Capture the cell that displays the provided text and extract its (X, Y) central coordinate. 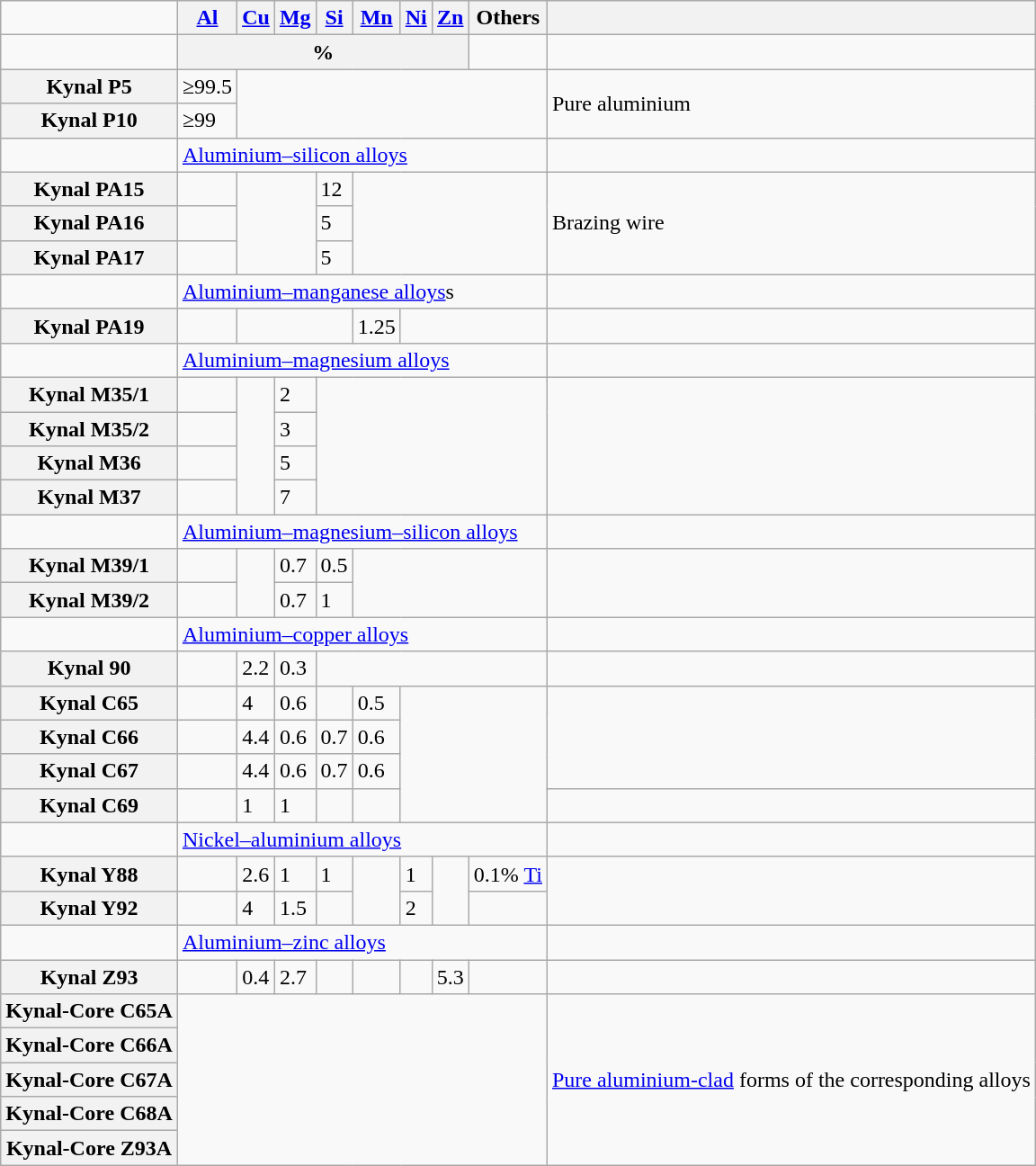
Pure aluminium-clad forms of the corresponding alloys (791, 1080)
3 (295, 429)
Aluminium–manganese alloyss (362, 291)
Kynal C69 (90, 805)
2.7 (295, 976)
Kynal 90 (90, 668)
Kynal M39/1 (90, 566)
Aluminium–copper alloys (362, 634)
7 (295, 498)
% (323, 52)
0.4 (256, 976)
Kynal Y92 (90, 908)
Pure aluminium (791, 103)
Kynal C65 (90, 703)
≥99.5 (207, 86)
2.2 (256, 668)
Al (207, 18)
Kynal C66 (90, 737)
Si (335, 18)
Cu (256, 18)
Others (507, 18)
Kynal-Core C68A (90, 1114)
Kynal M39/2 (90, 600)
Kynal PA16 (90, 223)
Aluminium–zinc alloys (362, 942)
Nickel–aluminium alloys (362, 839)
Kynal PA19 (90, 326)
Kynal-Core C65A (90, 1011)
Ni (415, 18)
Aluminium–magnesium–silicon alloys (362, 532)
Kynal M36 (90, 463)
1.5 (295, 908)
Mn (376, 18)
Kynal-Core Z93A (90, 1148)
Kynal PA17 (90, 257)
Kynal M37 (90, 498)
Zn (450, 18)
≥99 (207, 121)
5.3 (450, 976)
Kynal Z93 (90, 976)
Kynal Y88 (90, 874)
Aluminium–magnesium alloys (362, 360)
0.1% Ti (507, 874)
12 (335, 189)
Brazing wire (791, 223)
Kynal P5 (90, 86)
Kynal P10 (90, 121)
Aluminium–silicon alloys (362, 155)
2.6 (256, 874)
1.25 (376, 326)
0.3 (295, 668)
Kynal-Core C66A (90, 1045)
Mg (295, 18)
Kynal PA15 (90, 189)
Kynal M35/1 (90, 394)
Kynal C67 (90, 771)
Kynal-Core C67A (90, 1080)
Kynal M35/2 (90, 429)
